Output the [x, y] coordinate of the center of the cell containing the given text.  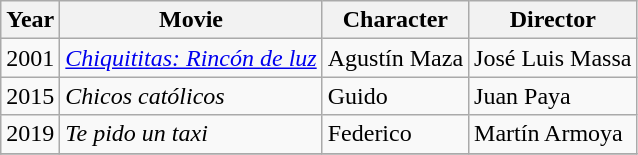
Juan Paya [553, 96]
Federico [395, 134]
Chiquititas: Rincón de luz [191, 58]
José Luis Massa [553, 58]
Martín Armoya [553, 134]
Te pido un taxi [191, 134]
Director [553, 20]
Agustín Maza [395, 58]
2015 [30, 96]
Character [395, 20]
Guido [395, 96]
2019 [30, 134]
Year [30, 20]
Chicos católicos [191, 96]
Movie [191, 20]
2001 [30, 58]
